For the text-containing cell, return its midpoint in (x, y) coordinate format. 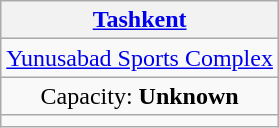
Yunusabad Sports Complex (140, 58)
Capacity: Unknown (140, 96)
Tashkent (140, 20)
